Locate the cell with the specified text and output its [X, Y] center coordinate. 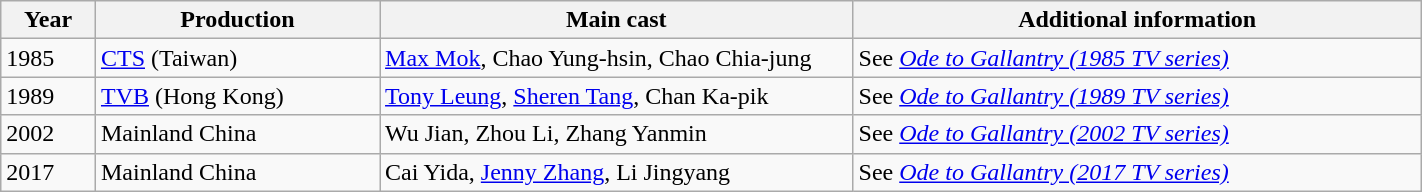
1989 [48, 96]
Year [48, 20]
Max Mok, Chao Yung-hsin, Chao Chia-jung [617, 58]
See Ode to Gallantry (2017 TV series) [1137, 172]
See Ode to Gallantry (1985 TV series) [1137, 58]
2017 [48, 172]
See Ode to Gallantry (1989 TV series) [1137, 96]
Main cast [617, 20]
1985 [48, 58]
TVB (Hong Kong) [237, 96]
Additional information [1137, 20]
Cai Yida, Jenny Zhang, Li Jingyang [617, 172]
See Ode to Gallantry (2002 TV series) [1137, 134]
2002 [48, 134]
Production [237, 20]
CTS (Taiwan) [237, 58]
Tony Leung, Sheren Tang, Chan Ka-pik [617, 96]
Wu Jian, Zhou Li, Zhang Yanmin [617, 134]
